Scan for the cell matching the given text and deliver its [x, y] coordinate at center. 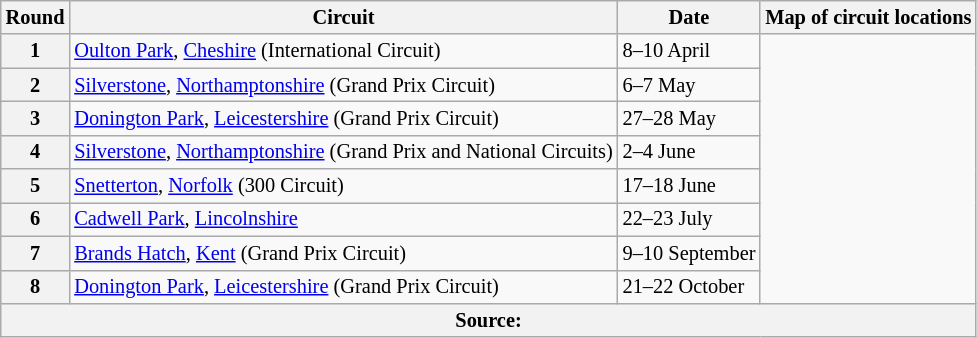
9–10 September [690, 253]
Source: [489, 320]
6–7 May [690, 85]
5 [36, 186]
Brands Hatch, Kent (Grand Prix Circuit) [343, 253]
Cadwell Park, Lincolnshire [343, 219]
Date [690, 17]
17–18 June [690, 186]
2–4 June [690, 152]
8–10 April [690, 51]
22–23 July [690, 219]
Silverstone, Northamptonshire (Grand Prix Circuit) [343, 85]
6 [36, 219]
1 [36, 51]
7 [36, 253]
Snetterton, Norfolk (300 Circuit) [343, 186]
Silverstone, Northamptonshire (Grand Prix and National Circuits) [343, 152]
4 [36, 152]
2 [36, 85]
Round [36, 17]
Oulton Park, Cheshire (International Circuit) [343, 51]
Map of circuit locations [868, 17]
21–22 October [690, 287]
3 [36, 118]
27–28 May [690, 118]
8 [36, 287]
Circuit [343, 17]
